From the cell containing the given text, extract its center point as (X, Y) coordinate. 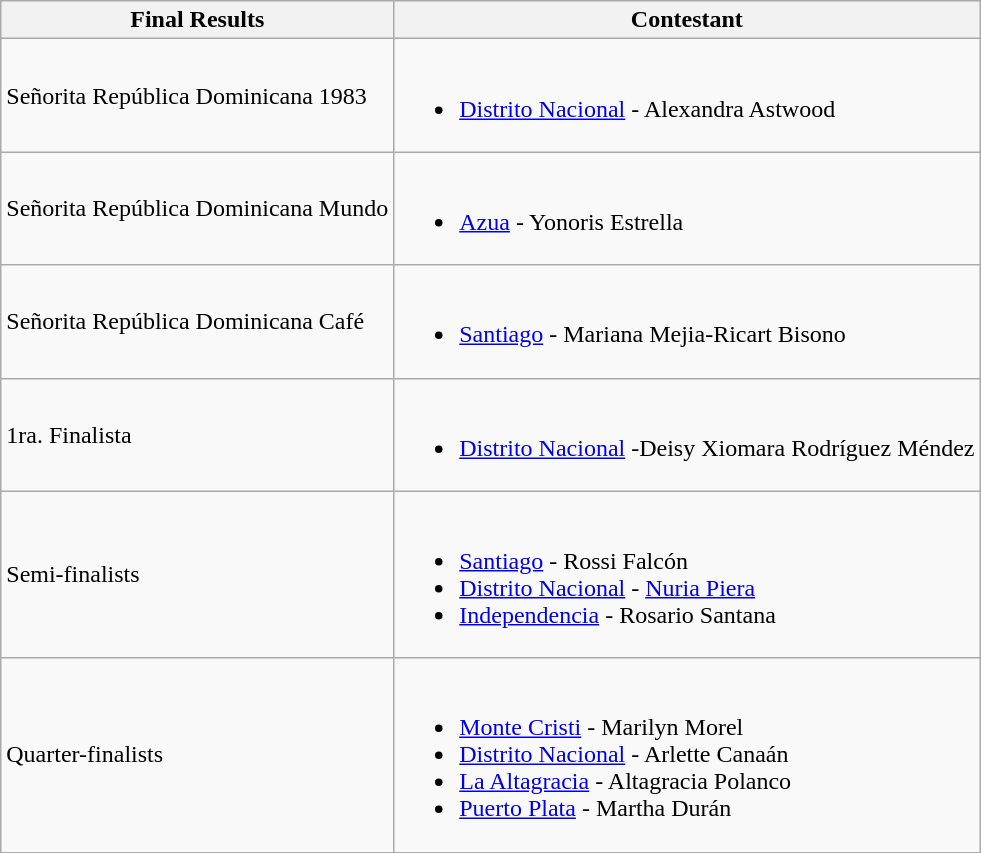
Santiago - Rossi FalcónDistrito Nacional - Nuria PieraIndependencia - Rosario Santana (687, 574)
Quarter-finalists (198, 755)
1ra. Finalista (198, 434)
Señorita República Dominicana 1983 (198, 96)
Final Results (198, 20)
Contestant (687, 20)
Monte Cristi - Marilyn MorelDistrito Nacional - Arlette CanaánLa Altagracia - Altagracia PolancoPuerto Plata - Martha Durán (687, 755)
Señorita República Dominicana Mundo (198, 208)
Distrito Nacional - Alexandra Astwood (687, 96)
Señorita República Dominicana Café (198, 322)
Distrito Nacional -Deisy Xiomara Rodríguez Méndez (687, 434)
Semi-finalists (198, 574)
Santiago - Mariana Mejia-Ricart Bisono (687, 322)
Azua - Yonoris Estrella (687, 208)
